Return the [X, Y] coordinate for the center point of the cell that contains the specified text.  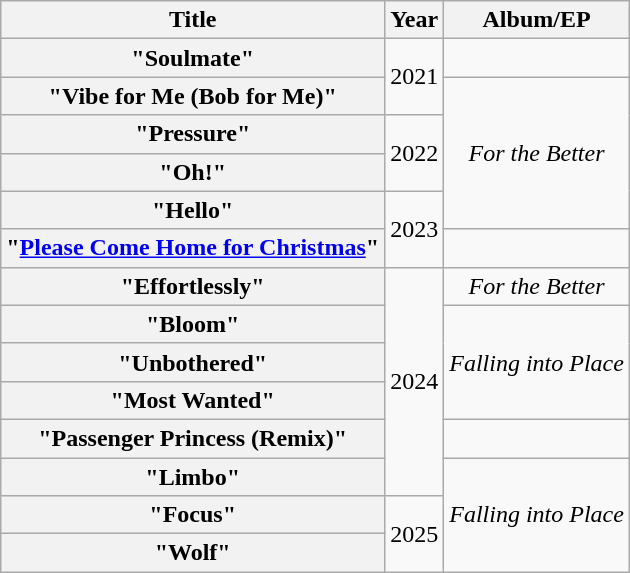
"Oh!" [193, 172]
Title [193, 20]
"Pressure" [193, 134]
"Soulmate" [193, 58]
2025 [414, 534]
"Effortlessly" [193, 286]
"Wolf" [193, 553]
Year [414, 20]
"Limbo" [193, 477]
2022 [414, 153]
2021 [414, 77]
2023 [414, 229]
"Passenger Princess (Remix)" [193, 438]
"Please Come Home for Christmas" [193, 248]
Album/EP [537, 20]
"Most Wanted" [193, 400]
"Vibe for Me (Bob for Me)" [193, 96]
"Bloom" [193, 324]
"Hello" [193, 210]
"Focus" [193, 515]
"Unbothered" [193, 362]
2024 [414, 381]
